Return the (X, Y) coordinate for the center point of the cell that contains the specified text.  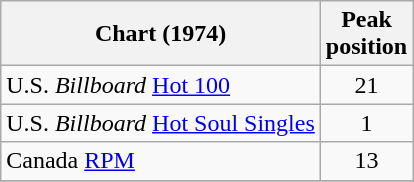
Peakposition (366, 34)
Canada RPM (161, 161)
Chart (1974) (161, 34)
13 (366, 161)
1 (366, 123)
21 (366, 85)
U.S. Billboard Hot Soul Singles (161, 123)
U.S. Billboard Hot 100 (161, 85)
